Output the (x, y) coordinate of the center of the cell containing the given text.  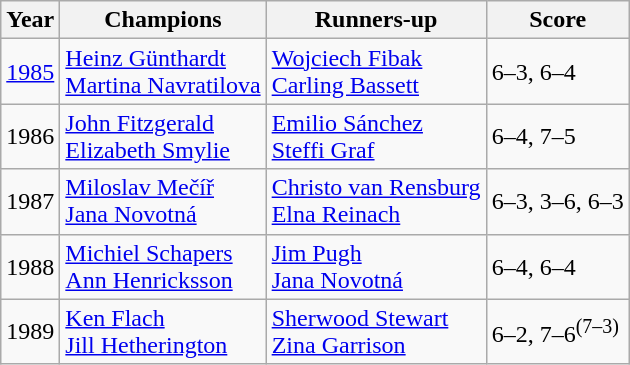
1986 (30, 136)
Jim Pugh Jana Novotná (376, 266)
Michiel Schapers Ann Henricksson (163, 266)
Year (30, 20)
1988 (30, 266)
6–4, 7–5 (558, 136)
Miloslav Mečíř Jana Novotná (163, 202)
Runners-up (376, 20)
Score (558, 20)
Emilio Sánchez Steffi Graf (376, 136)
Heinz Günthardt Martina Navratilova (163, 72)
6–2, 7–6(7–3) (558, 332)
Christo van Rensburg Elna Reinach (376, 202)
1989 (30, 332)
Wojciech Fibak Carling Bassett (376, 72)
6–4, 6–4 (558, 266)
1985 (30, 72)
6–3, 6–4 (558, 72)
Ken Flach Jill Hetherington (163, 332)
John Fitzgerald Elizabeth Smylie (163, 136)
Sherwood Stewart Zina Garrison (376, 332)
1987 (30, 202)
6–3, 3–6, 6–3 (558, 202)
Champions (163, 20)
